Return (X, Y) of the center of cell containing provided text 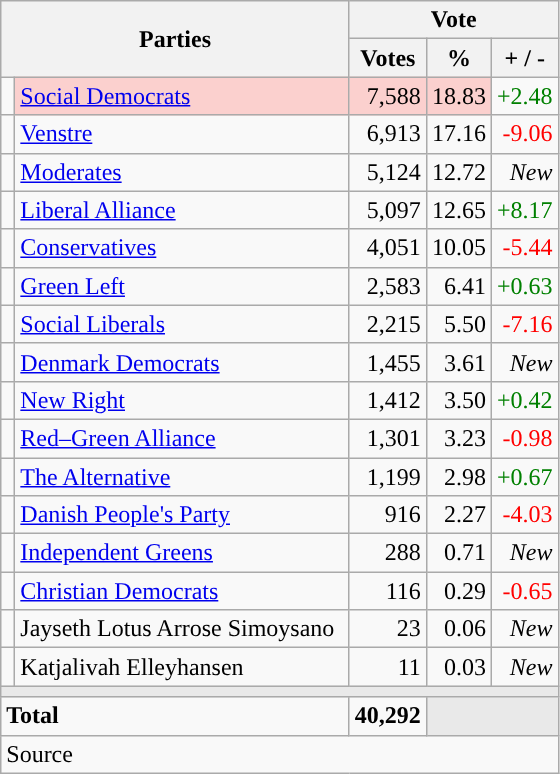
3.61 (458, 362)
0.71 (458, 553)
5,097 (388, 210)
Source (280, 754)
12.72 (458, 172)
0.29 (458, 591)
Katjalivah Elleyhansen (182, 667)
Parties (176, 39)
Total (176, 716)
-5.44 (524, 248)
916 (388, 515)
4,051 (388, 248)
18.83 (458, 96)
+ / - (524, 58)
-0.65 (524, 591)
Independent Greens (182, 553)
1,301 (388, 438)
3.23 (458, 438)
Social Liberals (182, 324)
1,199 (388, 477)
Conservatives (182, 248)
The Alternative (182, 477)
2.98 (458, 477)
2.27 (458, 515)
116 (388, 591)
Liberal Alliance (182, 210)
288 (388, 553)
% (458, 58)
-0.98 (524, 438)
Denmark Democrats (182, 362)
2,583 (388, 286)
1,412 (388, 400)
Danish People's Party (182, 515)
+0.42 (524, 400)
New Right (182, 400)
6.41 (458, 286)
3.50 (458, 400)
Venstre (182, 134)
Red–Green Alliance (182, 438)
1,455 (388, 362)
0.03 (458, 667)
Social Democrats (182, 96)
5,124 (388, 172)
Jayseth Lotus Arrose Simoysano (182, 629)
-9.06 (524, 134)
+8.17 (524, 210)
+2.48 (524, 96)
-7.16 (524, 324)
23 (388, 629)
+0.63 (524, 286)
40,292 (388, 716)
0.06 (458, 629)
7,588 (388, 96)
Vote (454, 20)
Green Left (182, 286)
+0.67 (524, 477)
11 (388, 667)
2,215 (388, 324)
Christian Democrats (182, 591)
10.05 (458, 248)
5.50 (458, 324)
12.65 (458, 210)
-4.03 (524, 515)
Votes (388, 58)
6,913 (388, 134)
Moderates (182, 172)
17.16 (458, 134)
